For the text-containing cell, return its midpoint in (X, Y) coordinate format. 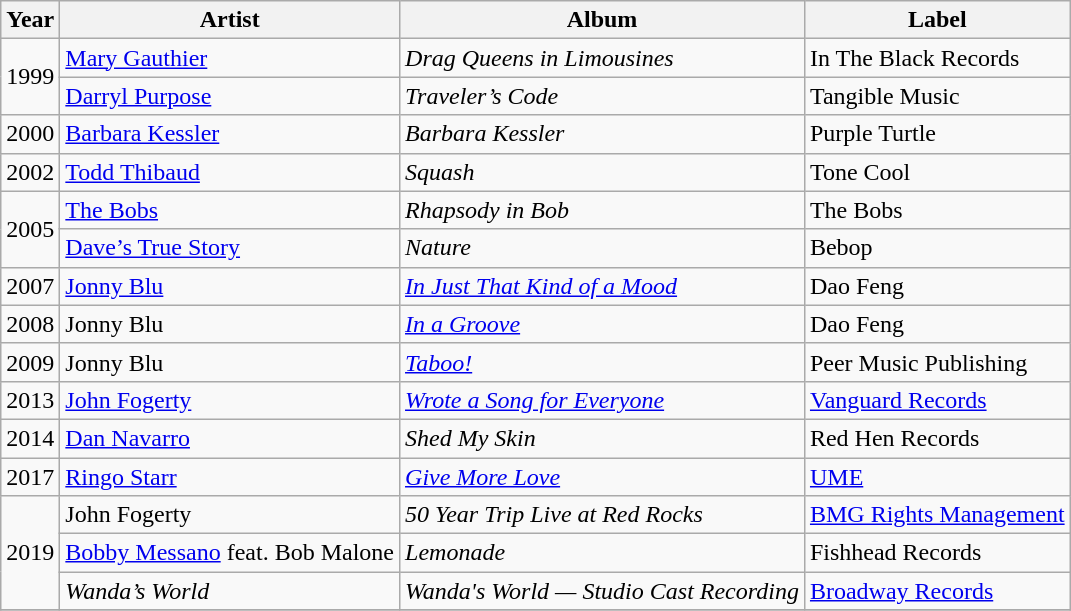
Label (937, 20)
Year (30, 20)
2009 (30, 362)
Wrote a Song for Everyone (602, 400)
2017 (30, 477)
Bebop (937, 248)
Tone Cool (937, 172)
Wanda's World — Studio Cast Recording (602, 591)
Tangible Music (937, 96)
Squash (602, 172)
In The Black Records (937, 58)
Purple Turtle (937, 134)
2014 (30, 438)
Broadway Records (937, 591)
2008 (30, 324)
BMG Rights Management (937, 515)
Ringo Starr (230, 477)
Shed My Skin (602, 438)
Bobby Messano feat. Bob Malone (230, 553)
Dave’s True Story (230, 248)
In Just That Kind of a Mood (602, 286)
Album (602, 20)
UME (937, 477)
Artist (230, 20)
Peer Music Publishing (937, 362)
Vanguard Records (937, 400)
Wanda’s World (230, 591)
Rhapsody in Bob (602, 210)
Red Hen Records (937, 438)
Give More Love (602, 477)
Dan Navarro (230, 438)
2013 (30, 400)
Todd Thibaud (230, 172)
Fishhead Records (937, 553)
2005 (30, 229)
Lemonade (602, 553)
2019 (30, 553)
1999 (30, 77)
2002 (30, 172)
Darryl Purpose (230, 96)
Taboo! (602, 362)
Nature (602, 248)
Traveler’s Code (602, 96)
50 Year Trip Live at Red Rocks (602, 515)
2007 (30, 286)
In a Groove (602, 324)
Mary Gauthier (230, 58)
2000 (30, 134)
Drag Queens in Limousines (602, 58)
